Scan for the cell matching the given text and deliver its (X, Y) coordinate at center. 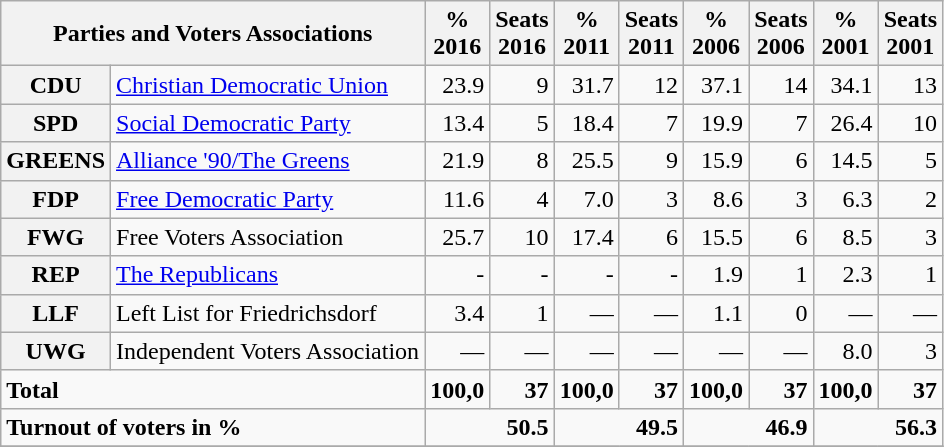
14 (781, 85)
Free Democratic Party (268, 199)
Turnout of voters in % (213, 427)
LLF (56, 313)
Left List for Friedrichsdorf (268, 313)
23.9 (458, 85)
SPD (56, 123)
8.0 (846, 351)
46.9 (748, 427)
%2006 (716, 34)
%2011 (586, 34)
7.0 (586, 199)
8 (522, 161)
26.4 (846, 123)
50.5 (490, 427)
8.6 (716, 199)
%2016 (458, 34)
Seats2011 (651, 34)
Alliance '90/The Greens (268, 161)
13 (910, 85)
Social Democratic Party (268, 123)
FDP (56, 199)
FWG (56, 237)
1.1 (716, 313)
Independent Voters Association (268, 351)
CDU (56, 85)
0 (781, 313)
2.3 (846, 275)
Free Voters Association (268, 237)
Seats2006 (781, 34)
1.9 (716, 275)
%2001 (846, 34)
12 (651, 85)
11.6 (458, 199)
UWG (56, 351)
6.3 (846, 199)
17.4 (586, 237)
3.4 (458, 313)
49.5 (618, 427)
14.5 (846, 161)
Seats2016 (522, 34)
18.4 (586, 123)
GREENS (56, 161)
37.1 (716, 85)
25.7 (458, 237)
15.9 (716, 161)
13.4 (458, 123)
25.5 (586, 161)
Total (213, 389)
The Republicans (268, 275)
Parties and Voters Associations (213, 34)
34.1 (846, 85)
19.9 (716, 123)
15.5 (716, 237)
31.7 (586, 85)
REP (56, 275)
8.5 (846, 237)
2 (910, 199)
Christian Democratic Union (268, 85)
56.3 (878, 427)
21.9 (458, 161)
4 (522, 199)
Seats2001 (910, 34)
